Search for the cell housing the specified text and yield its (x, y) center coordinate. 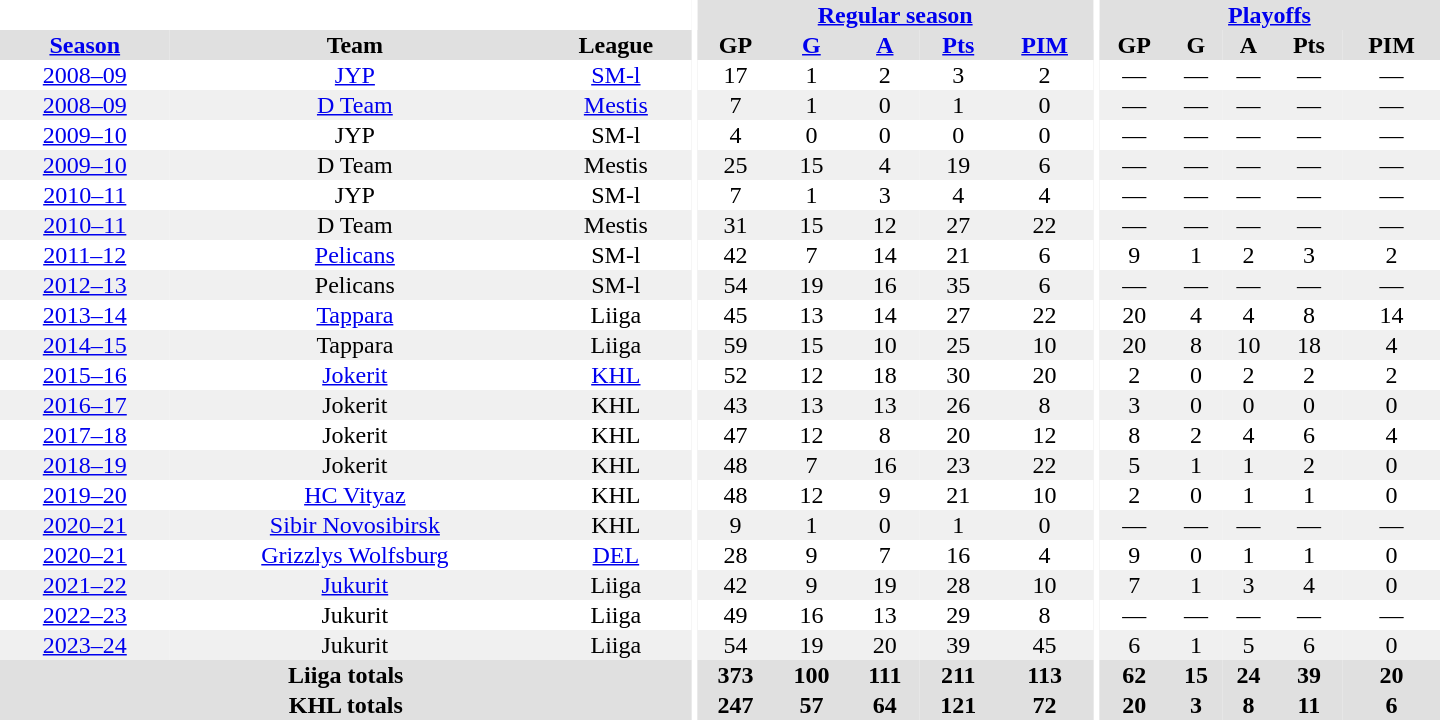
HC Vityaz (356, 495)
2023–24 (85, 645)
64 (884, 705)
30 (958, 375)
Regular season (895, 15)
373 (735, 675)
Team (356, 45)
72 (1044, 705)
Season (85, 45)
Sibir Novosibirsk (356, 525)
2019–20 (85, 495)
35 (958, 285)
62 (1134, 675)
2016–17 (85, 405)
2014–15 (85, 345)
2017–18 (85, 435)
2018–19 (85, 465)
247 (735, 705)
121 (958, 705)
Playoffs (1270, 15)
11 (1309, 705)
2013–14 (85, 315)
17 (735, 75)
52 (735, 375)
24 (1248, 675)
23 (958, 465)
31 (735, 225)
49 (735, 615)
211 (958, 675)
57 (811, 705)
2012–13 (85, 285)
Grizzlys Wolfsburg (356, 555)
2011–12 (85, 255)
KHL totals (346, 705)
2021–22 (85, 585)
111 (884, 675)
DEL (616, 555)
29 (958, 615)
26 (958, 405)
League (616, 45)
2022–23 (85, 615)
47 (735, 435)
Liiga totals (346, 675)
113 (1044, 675)
59 (735, 345)
100 (811, 675)
43 (735, 405)
2015–16 (85, 375)
